Capture the cell that displays the provided text and extract its [X, Y] central coordinate. 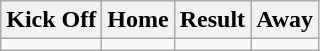
Away [285, 20]
Result [212, 20]
Home [138, 20]
Kick Off [52, 20]
